Locate the cell with the specified text and output its (X, Y) center coordinate. 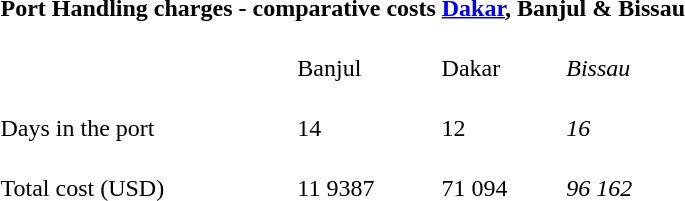
12 (501, 114)
14 (366, 114)
Dakar (501, 54)
Banjul (366, 54)
